Locate the cell with the specified text and output its [X, Y] center coordinate. 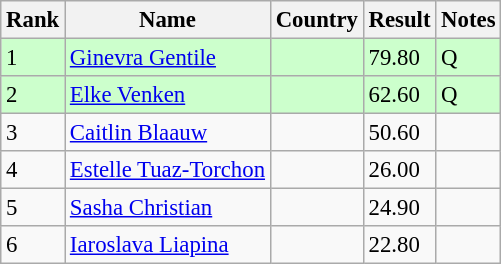
Ginevra Gentile [168, 58]
6 [33, 245]
50.60 [400, 133]
22.80 [400, 245]
Result [400, 20]
79.80 [400, 58]
3 [33, 133]
Rank [33, 20]
24.90 [400, 208]
5 [33, 208]
2 [33, 95]
Elke Venken [168, 95]
Sasha Christian [168, 208]
Country [316, 20]
1 [33, 58]
Caitlin Blaauw [168, 133]
26.00 [400, 170]
Estelle Tuaz-Torchon [168, 170]
Notes [468, 20]
4 [33, 170]
Iaroslava Liapina [168, 245]
Name [168, 20]
62.60 [400, 95]
